Search for the cell housing the specified text and yield its [X, Y] center coordinate. 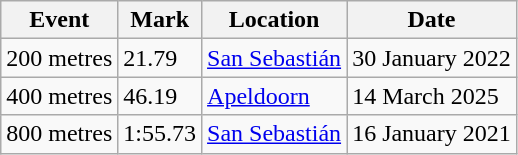
46.19 [160, 96]
21.79 [160, 58]
Mark [160, 20]
Apeldoorn [274, 96]
14 March 2025 [432, 96]
Date [432, 20]
30 January 2022 [432, 58]
400 metres [60, 96]
Location [274, 20]
1:55.73 [160, 134]
Event [60, 20]
800 metres [60, 134]
16 January 2021 [432, 134]
200 metres [60, 58]
